For the text-containing cell, return its midpoint in (x, y) coordinate format. 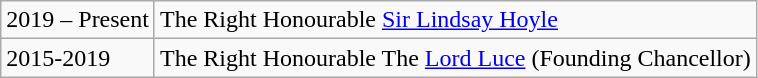
2019 – Present (78, 20)
The Right Honourable The Lord Luce (Founding Chancellor) (455, 58)
The Right Honourable Sir Lindsay Hoyle (455, 20)
2015-2019 (78, 58)
